Pinpoint the cell where the given text exists, returning its (x, y) midpoint coordinate. 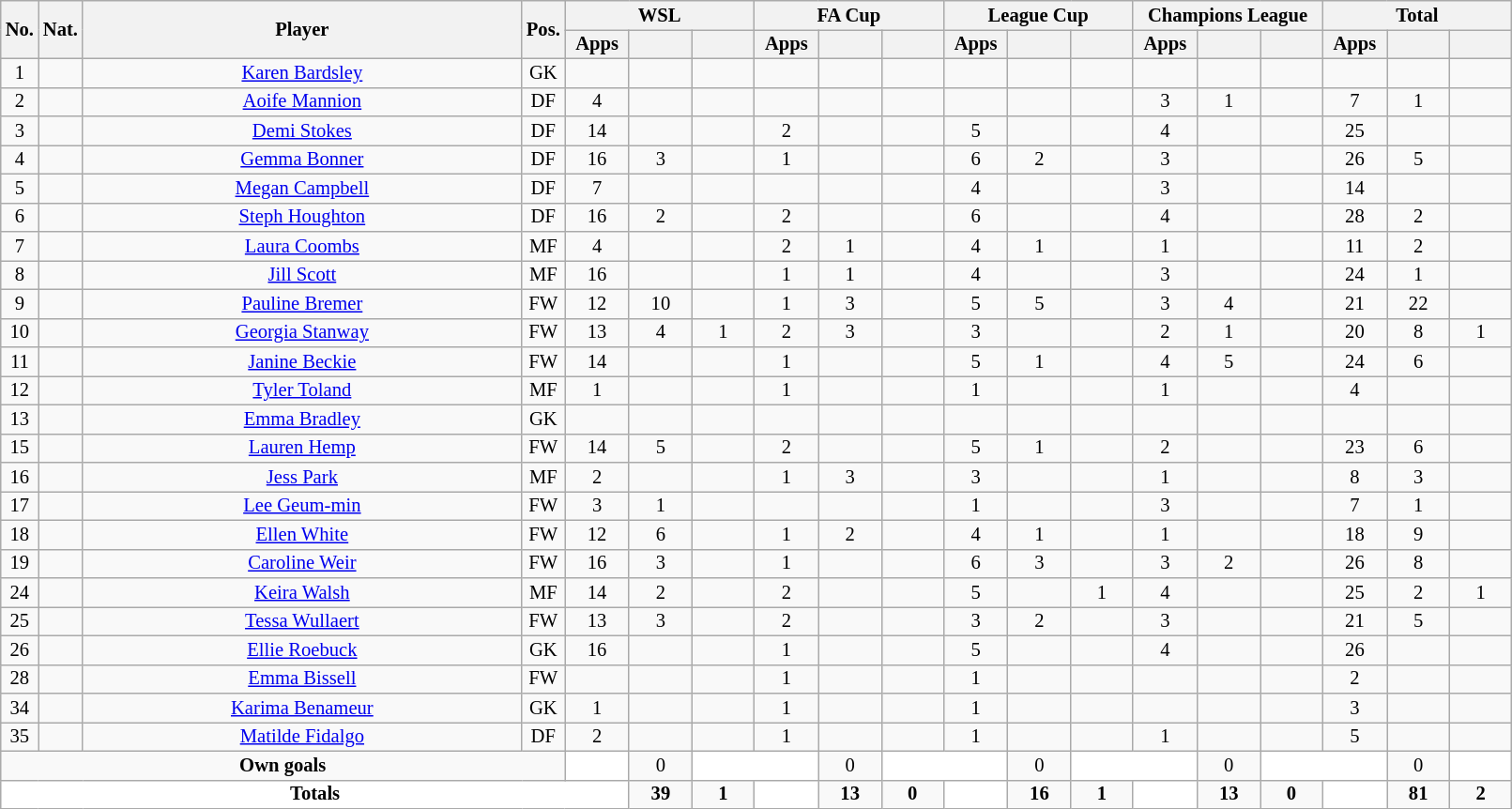
Georgia Stanway (302, 332)
Megan Campbell (302, 188)
19 (20, 563)
Champions League (1228, 15)
Totals (315, 794)
Keira Walsh (302, 593)
Tyler Toland (302, 390)
Lauren Hemp (302, 449)
20 (1355, 332)
No. (20, 29)
35 (20, 736)
17 (20, 505)
Aoife Mannion (302, 101)
FA Cup (848, 15)
Karen Bardsley (302, 73)
Gemma Bonner (302, 160)
23 (1355, 449)
Ellie Roebuck (302, 649)
Own goals (283, 766)
34 (20, 708)
81 (1419, 794)
Pauline Bremer (302, 304)
39 (661, 794)
Lee Geum-min (302, 505)
22 (1419, 304)
15 (20, 449)
Steph Houghton (302, 218)
Caroline Weir (302, 563)
Janine Beckie (302, 362)
Nat. (60, 29)
Total (1417, 15)
Jess Park (302, 477)
Tessa Wullaert (302, 621)
Karima Benameur (302, 708)
League Cup (1038, 15)
Pos. (543, 29)
Demi Stokes (302, 131)
Ellen White (302, 535)
Player (302, 29)
Laura Coombs (302, 246)
Emma Bissell (302, 679)
Emma Bradley (302, 419)
WSL (660, 15)
Matilde Fidalgo (302, 736)
Jill Scott (302, 274)
